For the text-containing cell, return its midpoint in (x, y) coordinate format. 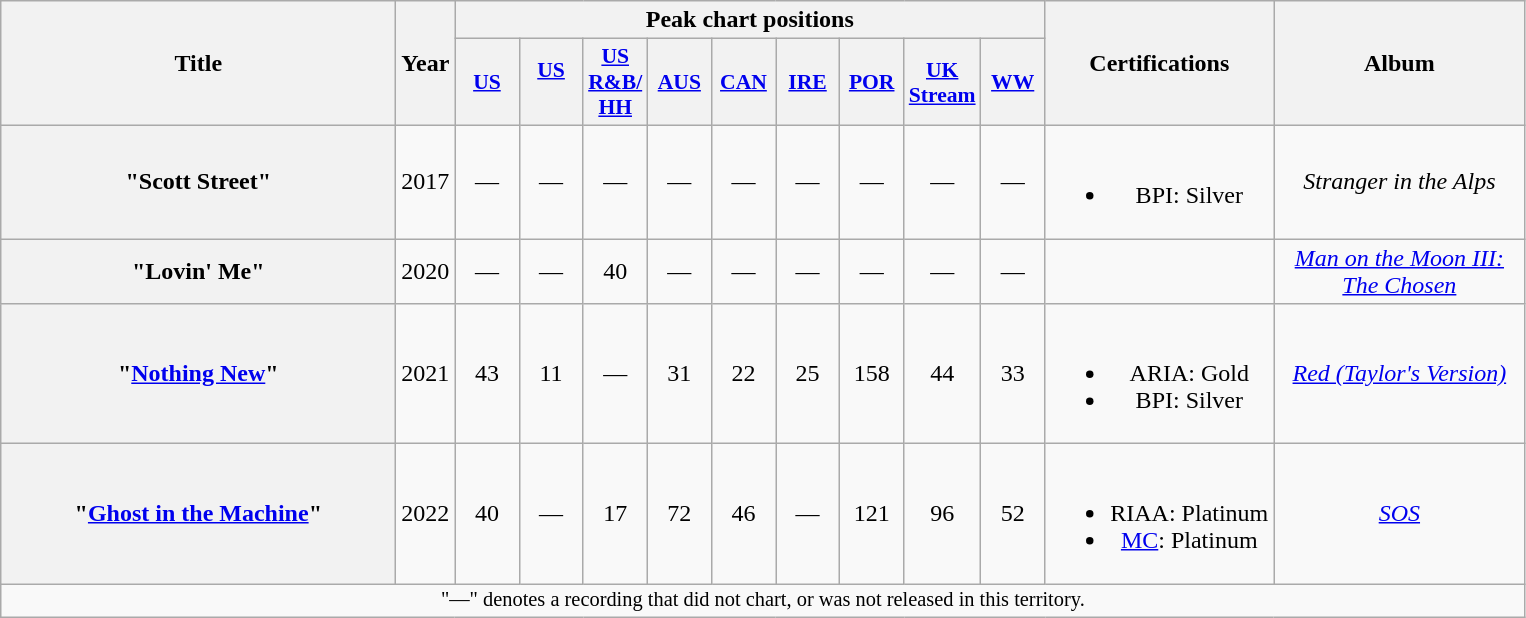
Year (426, 64)
17 (615, 514)
Stranger in the Alps (1400, 182)
"—" denotes a recording that did not chart, or was not released in this territory. (763, 601)
25 (808, 374)
RIAA: PlatinumMC: Platinum (1160, 514)
2017 (426, 182)
POR (872, 82)
"Scott Street" (198, 182)
"Lovin' Me" (198, 270)
BPI: Silver (1160, 182)
Man on the Moon III: The Chosen (1400, 270)
UKStream (942, 82)
Certifications (1160, 64)
43 (487, 374)
96 (942, 514)
Red (Taylor's Version) (1400, 374)
31 (679, 374)
ARIA: GoldBPI: Silver (1160, 374)
AUS (679, 82)
"Ghost in the Machine" (198, 514)
USR&B/HH (615, 82)
IRE (808, 82)
2021 (426, 374)
121 (872, 514)
52 (1013, 514)
"Nothing New" (198, 374)
Album (1400, 64)
44 (942, 374)
72 (679, 514)
11 (551, 374)
WW (1013, 82)
Title (198, 64)
22 (743, 374)
Peak chart positions (750, 20)
CAN (743, 82)
2020 (426, 270)
SOS (1400, 514)
2022 (426, 514)
33 (1013, 374)
158 (872, 374)
46 (743, 514)
